Scan for the cell matching the given text and deliver its (X, Y) coordinate at center. 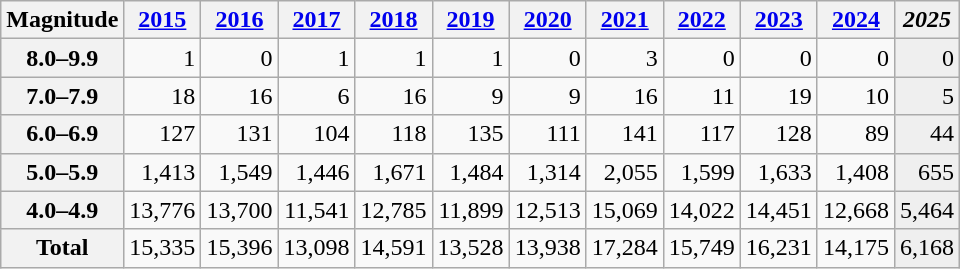
2023 (778, 20)
Total (62, 248)
2016 (240, 20)
2017 (316, 20)
13,776 (162, 210)
2024 (856, 20)
7.0–7.9 (62, 96)
141 (624, 134)
14,022 (702, 210)
1,413 (162, 172)
15,749 (702, 248)
127 (162, 134)
11 (702, 96)
131 (240, 134)
12,513 (548, 210)
6,168 (926, 248)
14,591 (394, 248)
1,314 (548, 172)
2019 (470, 20)
13,528 (470, 248)
1,446 (316, 172)
Magnitude (62, 20)
19 (778, 96)
89 (856, 134)
12,785 (394, 210)
1,484 (470, 172)
14,451 (778, 210)
2025 (926, 20)
13,938 (548, 248)
2018 (394, 20)
1,671 (394, 172)
2022 (702, 20)
13,700 (240, 210)
4.0–4.9 (62, 210)
8.0–9.9 (62, 58)
135 (470, 134)
13,098 (316, 248)
118 (394, 134)
1,599 (702, 172)
11,899 (470, 210)
44 (926, 134)
2020 (548, 20)
2021 (624, 20)
18 (162, 96)
117 (702, 134)
1,408 (856, 172)
6.0–6.9 (62, 134)
5,464 (926, 210)
12,668 (856, 210)
1,633 (778, 172)
6 (316, 96)
111 (548, 134)
17,284 (624, 248)
1,549 (240, 172)
655 (926, 172)
15,335 (162, 248)
104 (316, 134)
3 (624, 58)
2,055 (624, 172)
11,541 (316, 210)
15,396 (240, 248)
16,231 (778, 248)
14,175 (856, 248)
5.0–5.9 (62, 172)
128 (778, 134)
15,069 (624, 210)
2015 (162, 20)
5 (926, 96)
10 (856, 96)
